From the cell containing the given text, extract its center point as (x, y) coordinate. 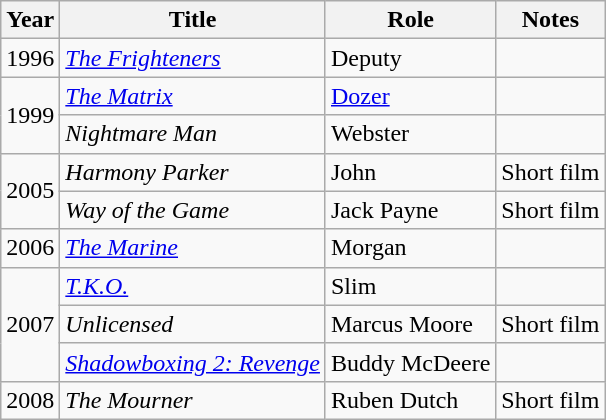
Slim (410, 286)
Unlicensed (193, 324)
Deputy (410, 58)
John (410, 172)
The Matrix (193, 96)
Dozer (410, 96)
T.K.O. (193, 286)
2008 (30, 400)
The Mourner (193, 400)
1996 (30, 58)
Buddy McDeere (410, 362)
2007 (30, 324)
Jack Payne (410, 210)
Webster (410, 134)
The Marine (193, 248)
Harmony Parker (193, 172)
2006 (30, 248)
The Frighteners (193, 58)
Year (30, 20)
2005 (30, 191)
Title (193, 20)
Ruben Dutch (410, 400)
Notes (550, 20)
1999 (30, 115)
Morgan (410, 248)
Role (410, 20)
Marcus Moore (410, 324)
Way of the Game (193, 210)
Nightmare Man (193, 134)
Shadowboxing 2: Revenge (193, 362)
